Return the (X, Y) coordinate for the center point of the cell that contains the specified text.  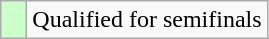
Qualified for semifinals (147, 20)
